Capture the cell that displays the provided text and extract its (x, y) central coordinate. 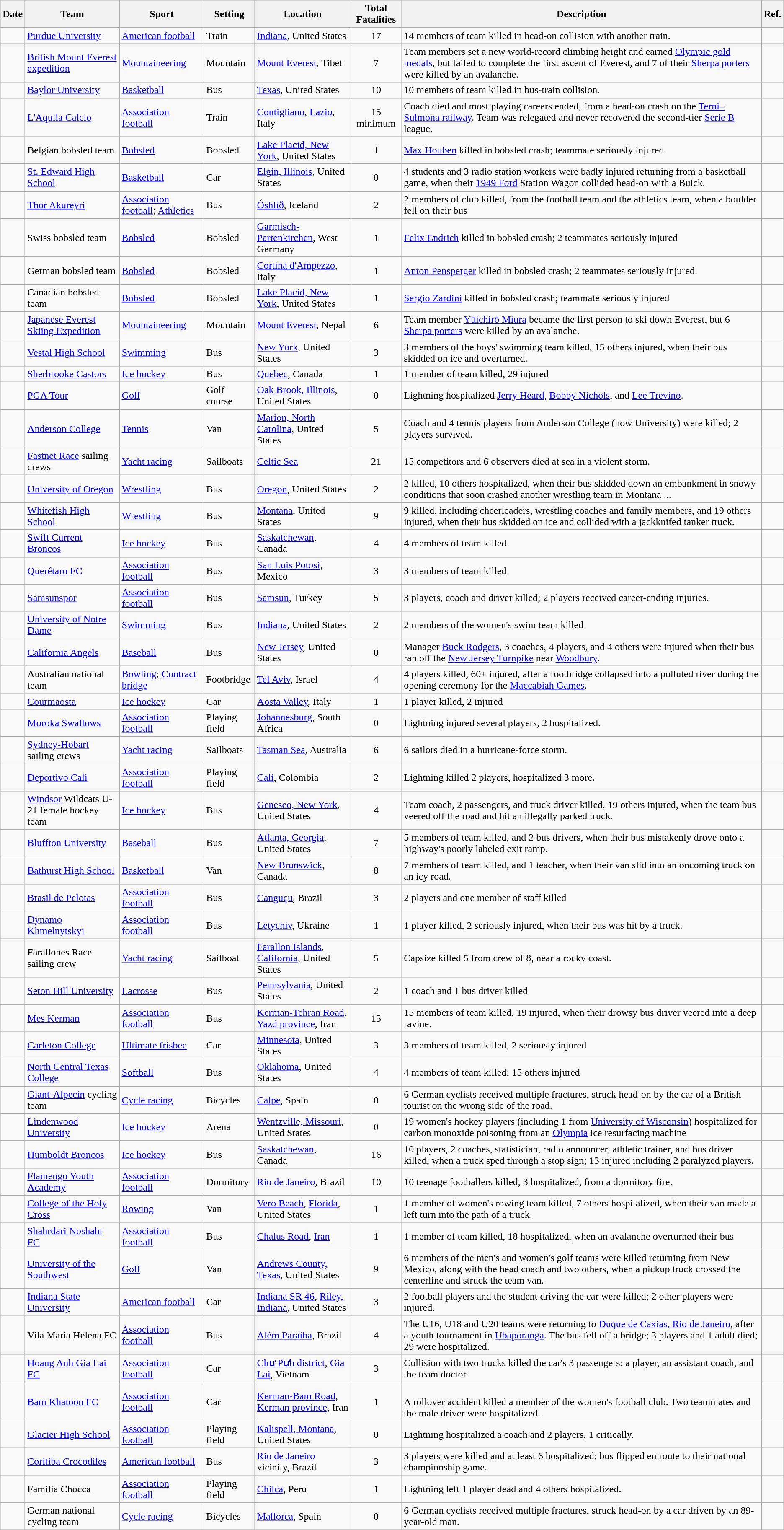
Wentzville, Missouri, United States (302, 1127)
Tennis (162, 429)
Contigliano, Lazio, Italy (302, 117)
Footbridge (230, 680)
Quebec, Canada (302, 374)
A rollover accident killed a member of the women's football club. Two teammates and the male driver were hospitalized. (581, 1401)
Moroka Swallows (72, 722)
Seton Hill University (72, 991)
Description (581, 14)
Swift Current Broncos (72, 543)
1 coach and 1 bus driver killed (581, 991)
Calpe, Spain (302, 1100)
Farallones Race sailing crew (72, 958)
Oak Brook, Illinois, United States (302, 396)
Mount Everest, Tibet (302, 63)
Collision with two trucks killed the car's 3 passengers: a player, an assistant coach, and the team doctor. (581, 1369)
Japanese Everest Skiing Expedition (72, 325)
10 members of team killed in bus-train collision. (581, 90)
New York, United States (302, 352)
Flamengo Youth Academy (72, 1182)
Pennsylvania, United States (302, 991)
Team (72, 14)
Coach and 4 tennis players from Anderson College (now University) were killed; 2 players survived. (581, 429)
Thor Akureyri (72, 205)
Lightning hospitalized Jerry Heard, Bobby Nichols, and Lee Trevino. (581, 396)
15 (376, 1018)
Baylor University (72, 90)
Association football; Athletics (162, 205)
Lightning injured several players, 2 hospitalized. (581, 722)
Samsun, Turkey (302, 598)
Lacrosse (162, 991)
Kalispell, Montana, United States (302, 1434)
Hoang Anh Gia Lai FC (72, 1369)
3 members of team killed, 2 seriously injured (581, 1045)
8 (376, 871)
Johannesburg, South Africa (302, 722)
Elgin, Illinois, United States (302, 178)
Ultimate frisbee (162, 1045)
Swiss bobsled team (72, 238)
Anderson College (72, 429)
Oregon, United States (302, 489)
Shahrdari Noshahr FC (72, 1236)
2 players and one member of staff killed (581, 898)
Querétaro FC (72, 571)
Bam Khatoon FC (72, 1401)
Arena (230, 1127)
3 members of the boys' swimming team killed, 15 others injured, when their bus skidded on ice and overturned. (581, 352)
Andrews County, Texas, United States (302, 1269)
Chilca, Peru (302, 1489)
Australian national team (72, 680)
Samsunspor (72, 598)
Texas, United States (302, 90)
German bobsled team (72, 271)
German national cycling team (72, 1516)
PGA Tour (72, 396)
Óshlíð, Iceland (302, 205)
7 members of team killed, and 1 teacher, when their van slid into an oncoming truck on an icy road. (581, 871)
4 members of team killed (581, 543)
Cortina d'Ampezzo, Italy (302, 271)
Rio de Janeiro, Brazil (302, 1182)
San Luis Potosí, Mexico (302, 571)
Date (13, 14)
University of the Southwest (72, 1269)
Kerman-Bam Road, Kerman province, Iran (302, 1401)
Deportivo Cali (72, 777)
Mount Everest, Nepal (302, 325)
1 member of team killed, 29 injured (581, 374)
Tasman Sea, Australia (302, 750)
Lindenwood University (72, 1127)
Rio de Janeiro vicinity, Brazil (302, 1462)
Vero Beach, Florida, United States (302, 1209)
4 members of team killed; 15 others injured (581, 1073)
Glacier High School (72, 1434)
6 sailors died in a hurricane-force storm. (581, 750)
1 player killed, 2 injured (581, 701)
Rowing (162, 1209)
15 competitors and 6 observers died at sea in a violent storm. (581, 462)
L'Aquila Calcio (72, 117)
Letychiv, Ukraine (302, 925)
Windsor Wildcats U-21 female hockey team (72, 810)
Cali, Colombia (302, 777)
California Angels (72, 652)
Felix Endrich killed in bobsled crash; 2 teammates seriously injured (581, 238)
Carleton College (72, 1045)
Oklahoma, United States (302, 1073)
Minnesota, United States (302, 1045)
Sherbrooke Castors (72, 374)
1 player killed, 2 seriously injured, when their bus was hit by a truck. (581, 925)
Sport (162, 14)
Garmisch-Partenkirchen, West Germany (302, 238)
Canguçu, Brazil (302, 898)
6 German cyclists received multiple fractures, struck head-on by the car of a British tourist on the wrong side of the road. (581, 1100)
2 members of the women's swim team killed (581, 625)
British Mount Everest expedition (72, 63)
Mallorca, Spain (302, 1516)
Tel Aviv, Israel (302, 680)
Atlanta, Georgia, United States (302, 843)
Celtic Sea (302, 462)
Indiana State University (72, 1302)
Location (302, 14)
St. Edward High School (72, 178)
Setting (230, 14)
1 member of women's rowing team killed, 7 others hospitalized, when their van made a left turn into the path of a truck. (581, 1209)
Ref. (772, 14)
Chư Pưh district, Gia Lai, Vietnam (302, 1369)
Fastnet Race sailing crews (72, 462)
Total Fatalities (376, 14)
Farallon Islands, California, United States (302, 958)
Canadian bobsled team (72, 298)
10 teenage footballers killed, 3 hospitalized, from a dormitory fire. (581, 1182)
Bathurst High School (72, 871)
Belgian bobsled team (72, 150)
Sergio Zardini killed in bobsled crash; teammate seriously injured (581, 298)
Sydney-Hobart sailing crews (72, 750)
Kerman-Tehran Road, Yazd province, Iran (302, 1018)
Chalus Road, Iran (302, 1236)
New Brunswick, Canada (302, 871)
Bowling; Contract bridge (162, 680)
Geneseo, New York, United States (302, 810)
Courmaosta (72, 701)
Brasil de Pelotas (72, 898)
Lightning hospitalized a coach and 2 players, 1 critically. (581, 1434)
21 (376, 462)
17 (376, 36)
Team coach, 2 passengers, and truck driver killed, 19 others injured, when the team bus veered off the road and hit an illegally parked truck. (581, 810)
Sailboat (230, 958)
Lightning killed 2 players, hospitalized 3 more. (581, 777)
3 members of team killed (581, 571)
1 member of team killed, 18 hospitalized, when an avalanche overturned their bus (581, 1236)
Mes Kerman (72, 1018)
Aosta Valley, Italy (302, 701)
14 members of team killed in head-on collision with another train. (581, 36)
Dormitory (230, 1182)
5 members of team killed, and 2 bus drivers, when their bus mistakenly drove onto a highway's poorly labeled exit ramp. (581, 843)
3 players, coach and driver killed; 2 players received career-ending injuries. (581, 598)
Marion, North Carolina, United States (302, 429)
Max Houben killed in bobsled crash; teammate seriously injured (581, 150)
2 football players and the student driving the car were killed; 2 other players were injured. (581, 1302)
16 (376, 1154)
15 minimum (376, 117)
Montana, United States (302, 516)
University of Notre Dame (72, 625)
Vila Maria Helena FC (72, 1335)
3 players were killed and at least 6 hospitalized; bus flipped en route to their national championship game. (581, 1462)
Anton Pensperger killed in bobsled crash; 2 teammates seriously injured (581, 271)
Golf course (230, 396)
Familia Chocca (72, 1489)
Team member Yūichirō Miura became the first person to ski down Everest, but 6 Sherpa porters were killed by an avalanche. (581, 325)
Whitefish High School (72, 516)
15 members of team killed, 19 injured, when their drowsy bus driver veered into a deep ravine. (581, 1018)
Lightning left 1 player dead and 4 others hospitalized. (581, 1489)
Além Paraíba, Brazil (302, 1335)
Giant-Alpecin cycling team (72, 1100)
University of Oregon (72, 489)
6 German cyclists received multiple fractures, struck head-on by a car driven by an 89-year-old man. (581, 1516)
Humboldt Broncos (72, 1154)
Capsize killed 5 from crew of 8, near a rocky coast. (581, 958)
Softball (162, 1073)
Bluffton University (72, 843)
New Jersey, United States (302, 652)
Dynamo Khmelnytskyi (72, 925)
North Central Texas College (72, 1073)
4 players killed, 60+ injured, after a footbridge collapsed into a polluted river during the opening ceremony for the Maccabiah Games. (581, 680)
Manager Buck Rodgers, 3 coaches, 4 players, and 4 others were injured when their bus ran off the New Jersey Turnpike near Woodbury. (581, 652)
Indiana SR 46, Riley, Indiana, United States (302, 1302)
College of the Holy Cross (72, 1209)
Purdue University (72, 36)
Vestal High School (72, 352)
2 members of club killed, from the football team and the athletics team, when a boulder fell on their bus (581, 205)
Coritiba Crocodiles (72, 1462)
